For the text-containing cell, return its midpoint in [X, Y] coordinate format. 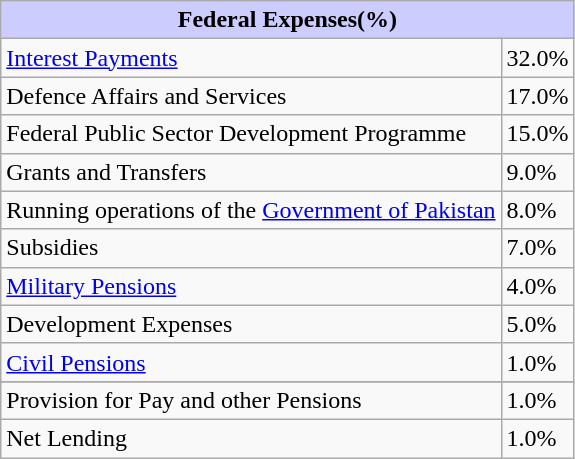
Subsidies [251, 248]
8.0% [538, 210]
Grants and Transfers [251, 172]
Military Pensions [251, 286]
Interest Payments [251, 58]
Federal Expenses(%) [288, 20]
15.0% [538, 134]
Development Expenses [251, 324]
Defence Affairs and Services [251, 96]
Running operations of the Government of Pakistan [251, 210]
5.0% [538, 324]
Net Lending [251, 438]
32.0% [538, 58]
Federal Public Sector Development Programme [251, 134]
7.0% [538, 248]
9.0% [538, 172]
Provision for Pay and other Pensions [251, 400]
Civil Pensions [251, 362]
17.0% [538, 96]
4.0% [538, 286]
